For the text-containing cell, return its midpoint in (x, y) coordinate format. 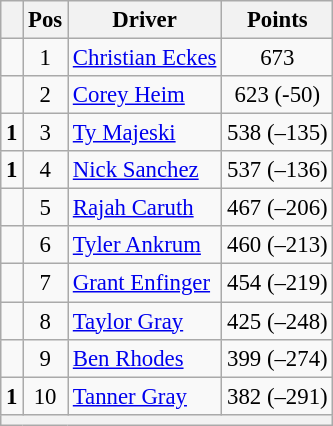
673 (278, 58)
6 (46, 245)
Tyler Ankrum (145, 245)
Christian Eckes (145, 58)
Pos (46, 20)
Ben Rhodes (145, 358)
Taylor Gray (145, 321)
382 (–291) (278, 396)
9 (46, 358)
425 (–248) (278, 321)
4 (46, 170)
467 (–206) (278, 208)
537 (–136) (278, 170)
2 (46, 95)
454 (–219) (278, 283)
Nick Sanchez (145, 170)
460 (–213) (278, 245)
623 (-50) (278, 95)
538 (–135) (278, 133)
5 (46, 208)
3 (46, 133)
Points (278, 20)
7 (46, 283)
8 (46, 321)
Grant Enfinger (145, 283)
399 (–274) (278, 358)
Rajah Caruth (145, 208)
Tanner Gray (145, 396)
10 (46, 396)
Corey Heim (145, 95)
Ty Majeski (145, 133)
Driver (145, 20)
